Search for the cell housing the specified text and yield its [X, Y] center coordinate. 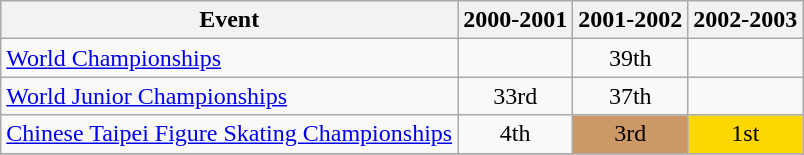
3rd [630, 134]
2001-2002 [630, 20]
2002-2003 [746, 20]
33rd [516, 96]
World Junior Championships [230, 96]
2000-2001 [516, 20]
4th [516, 134]
World Championships [230, 58]
Chinese Taipei Figure Skating Championships [230, 134]
39th [630, 58]
1st [746, 134]
Event [230, 20]
37th [630, 96]
